For the text-containing cell, return its midpoint in [X, Y] coordinate format. 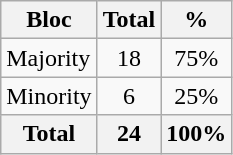
6 [129, 96]
25% [196, 96]
Minority [49, 96]
100% [196, 134]
% [196, 20]
Bloc [49, 20]
75% [196, 58]
Majority [49, 58]
18 [129, 58]
24 [129, 134]
